Determine the (X, Y) coordinate at the center of the cell enclosing the given text.  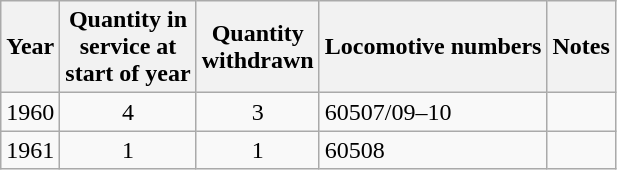
Locomotive numbers (433, 47)
60507/09–10 (433, 112)
Notes (581, 47)
Quantity inservice atstart of year (128, 47)
60508 (433, 150)
1960 (30, 112)
Year (30, 47)
Quantitywithdrawn (258, 47)
4 (128, 112)
3 (258, 112)
1961 (30, 150)
